Extract the [x, y] coordinate from the center of the cell holding the provided text.  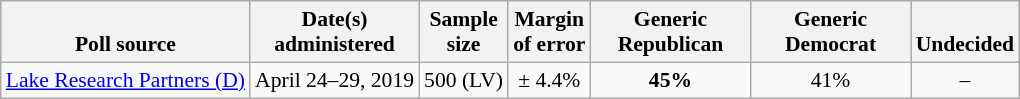
GenericDemocrat [830, 32]
Date(s)administered [334, 32]
± 4.4% [549, 80]
– [965, 80]
April 24–29, 2019 [334, 80]
Marginof error [549, 32]
Lake Research Partners (D) [126, 80]
GenericRepublican [670, 32]
Undecided [965, 32]
500 (LV) [464, 80]
41% [830, 80]
Samplesize [464, 32]
45% [670, 80]
Poll source [126, 32]
